Capture the cell that displays the provided text and extract its (x, y) central coordinate. 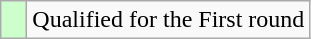
Qualified for the First round (168, 20)
